Capture the cell that displays the provided text and extract its [x, y] central coordinate. 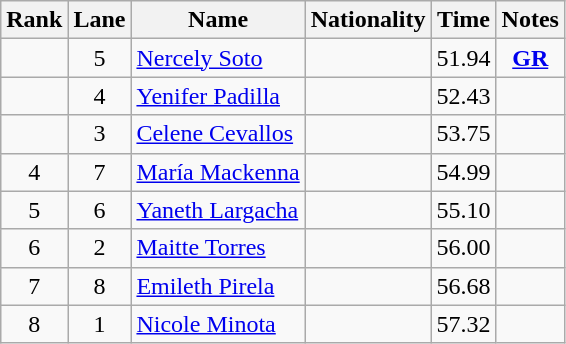
53.75 [464, 134]
Lane [100, 20]
Maitte Torres [218, 248]
Yenifer Padilla [218, 96]
3 [100, 134]
Yaneth Largacha [218, 210]
Notes [530, 20]
Name [218, 20]
52.43 [464, 96]
Time [464, 20]
55.10 [464, 210]
51.94 [464, 58]
María Mackenna [218, 172]
56.68 [464, 286]
56.00 [464, 248]
2 [100, 248]
Emileth Pirela [218, 286]
Nationality [368, 20]
Nicole Minota [218, 324]
54.99 [464, 172]
GR [530, 58]
Celene Cevallos [218, 134]
1 [100, 324]
Rank [34, 20]
57.32 [464, 324]
Nercely Soto [218, 58]
